Return (X, Y) of the center of cell containing provided text 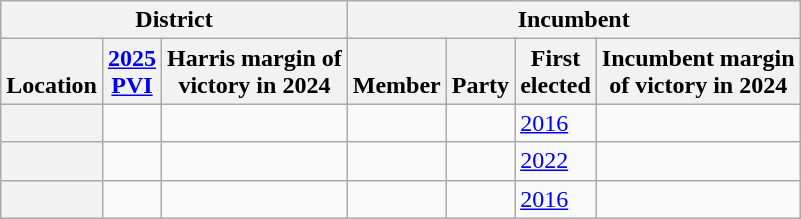
District (174, 20)
Location (52, 72)
2022 (556, 161)
Member (396, 72)
Party (480, 72)
Incumbent marginof victory in 2024 (698, 72)
2025PVI (132, 72)
Incumbent (574, 20)
Harris margin ofvictory in 2024 (255, 72)
Firstelected (556, 72)
